Scan for the cell matching the given text and deliver its (x, y) coordinate at center. 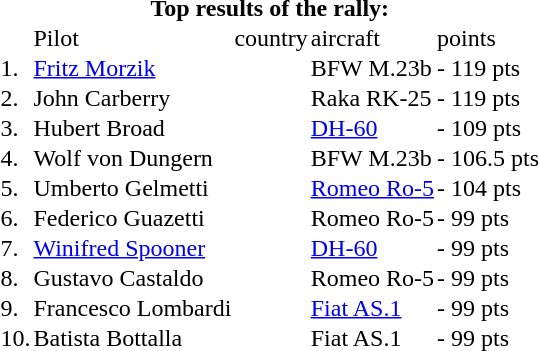
Fritz Morzik (132, 68)
Umberto Gelmetti (132, 188)
Francesco Lombardi (132, 308)
Hubert Broad (132, 128)
aircraft (372, 38)
Gustavo Castaldo (132, 278)
Fiat AS.1 (372, 308)
John Carberry (132, 98)
Raka RK-25 (372, 98)
Wolf von Dungern (132, 158)
Pilot (132, 38)
country (271, 38)
Winifred Spooner (132, 248)
Federico Guazetti (132, 218)
